Provide the [X, Y] coordinate of the cell's center where the given text is located.  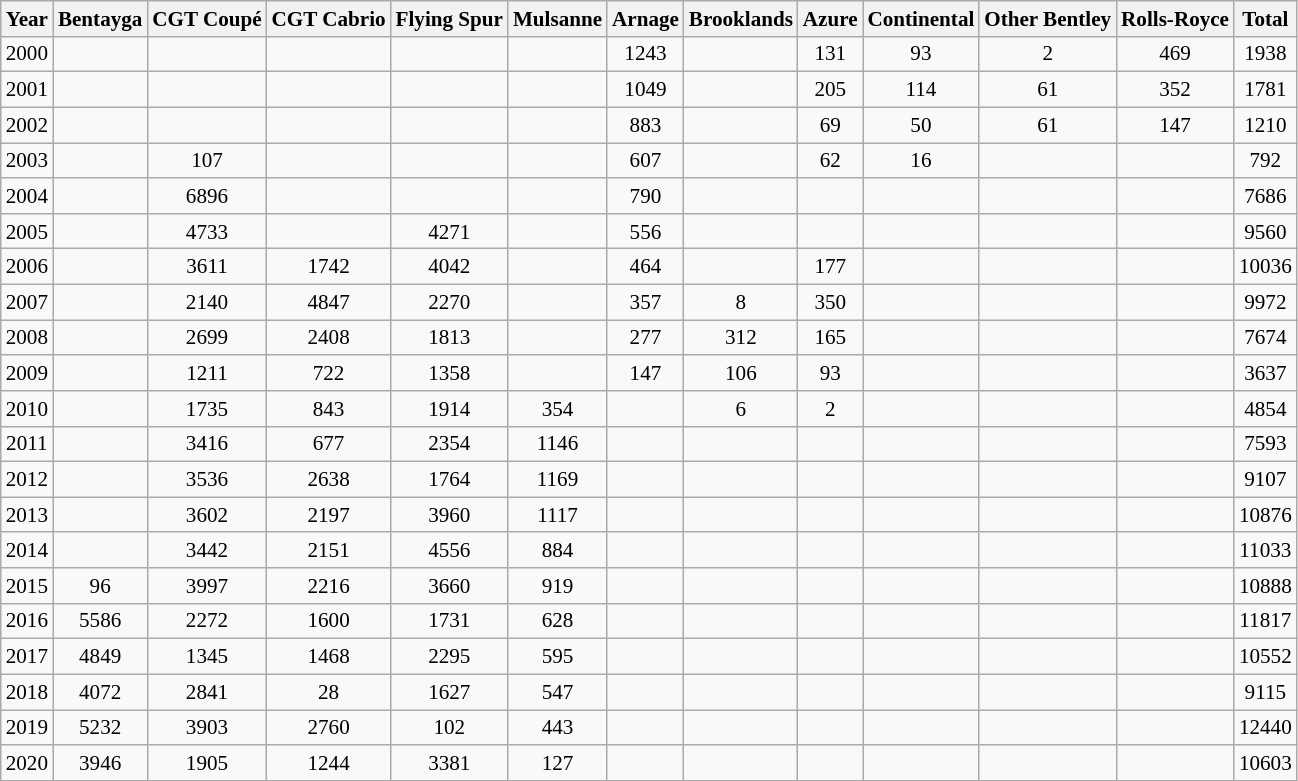
Other Bentley [1048, 18]
722 [329, 372]
277 [646, 338]
556 [646, 230]
9107 [1266, 480]
Mulsanne [558, 18]
4556 [450, 550]
Total [1266, 18]
2408 [329, 338]
1358 [450, 372]
1244 [329, 762]
69 [830, 124]
2010 [27, 408]
2151 [329, 550]
16 [922, 160]
2001 [27, 90]
1914 [450, 408]
127 [558, 762]
350 [830, 302]
547 [558, 692]
1735 [206, 408]
4042 [450, 266]
4072 [100, 692]
628 [558, 620]
1600 [329, 620]
5232 [100, 728]
2000 [27, 54]
2699 [206, 338]
2016 [27, 620]
7686 [1266, 196]
10888 [1266, 586]
7674 [1266, 338]
354 [558, 408]
2841 [206, 692]
Bentayga [100, 18]
790 [646, 196]
Azure [830, 18]
4271 [450, 230]
1117 [558, 514]
2011 [27, 444]
10603 [1266, 762]
2013 [27, 514]
1169 [558, 480]
6 [741, 408]
464 [646, 266]
9972 [1266, 302]
2012 [27, 480]
3997 [206, 586]
177 [830, 266]
CGT Coupé [206, 18]
883 [646, 124]
205 [830, 90]
792 [1266, 160]
12440 [1266, 728]
1146 [558, 444]
2019 [27, 728]
2005 [27, 230]
165 [830, 338]
1731 [450, 620]
884 [558, 550]
CGT Cabrio [329, 18]
1742 [329, 266]
102 [450, 728]
107 [206, 160]
357 [646, 302]
2015 [27, 586]
Brooklands [741, 18]
1210 [1266, 124]
Rolls-Royce [1175, 18]
1345 [206, 656]
3381 [450, 762]
3416 [206, 444]
469 [1175, 54]
2009 [27, 372]
Arnage [646, 18]
2007 [27, 302]
1764 [450, 480]
50 [922, 124]
1468 [329, 656]
3602 [206, 514]
2004 [27, 196]
3946 [100, 762]
1813 [450, 338]
1243 [646, 54]
106 [741, 372]
1905 [206, 762]
2003 [27, 160]
443 [558, 728]
6896 [206, 196]
9560 [1266, 230]
9115 [1266, 692]
2295 [450, 656]
2020 [27, 762]
2197 [329, 514]
Year [27, 18]
1938 [1266, 54]
2272 [206, 620]
8 [741, 302]
62 [830, 160]
595 [558, 656]
10552 [1266, 656]
607 [646, 160]
3611 [206, 266]
11033 [1266, 550]
677 [329, 444]
11817 [1266, 620]
5586 [100, 620]
2017 [27, 656]
2002 [27, 124]
28 [329, 692]
843 [329, 408]
4733 [206, 230]
3442 [206, 550]
3637 [1266, 372]
2760 [329, 728]
312 [741, 338]
4849 [100, 656]
352 [1175, 90]
Flying Spur [450, 18]
2270 [450, 302]
Continental [922, 18]
1049 [646, 90]
4854 [1266, 408]
4847 [329, 302]
2354 [450, 444]
3536 [206, 480]
10876 [1266, 514]
2008 [27, 338]
2638 [329, 480]
96 [100, 586]
7593 [1266, 444]
2140 [206, 302]
1781 [1266, 90]
2014 [27, 550]
2216 [329, 586]
2018 [27, 692]
2006 [27, 266]
131 [830, 54]
3903 [206, 728]
919 [558, 586]
114 [922, 90]
1211 [206, 372]
3960 [450, 514]
3660 [450, 586]
10036 [1266, 266]
1627 [450, 692]
